Return the (x, y) coordinate for the center point of the cell that contains the specified text.  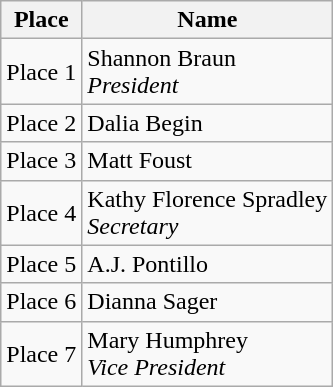
Shannon BraunPresident (208, 72)
Place 5 (42, 264)
Place 6 (42, 302)
Place 7 (42, 354)
Place (42, 20)
Kathy Florence SpradleySecretary (208, 212)
Dianna Sager (208, 302)
A.J. Pontillo (208, 264)
Place 4 (42, 212)
Matt Foust (208, 161)
Dalia Begin (208, 123)
Name (208, 20)
Place 1 (42, 72)
Place 2 (42, 123)
Mary HumphreyVice President (208, 354)
Place 3 (42, 161)
